Provide the (X, Y) coordinate of the cell's center where the given text is located.  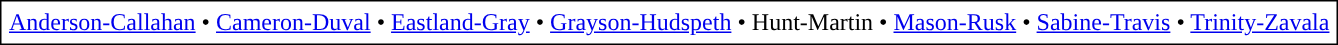
Anderson-Callahan • Cameron-Duval • Eastland-Gray • Grayson-Hudspeth • Hunt-Martin • Mason-Rusk • Sabine-Travis • Trinity-Zavala (670, 23)
